Output the (X, Y) coordinate of the center of the cell containing the given text.  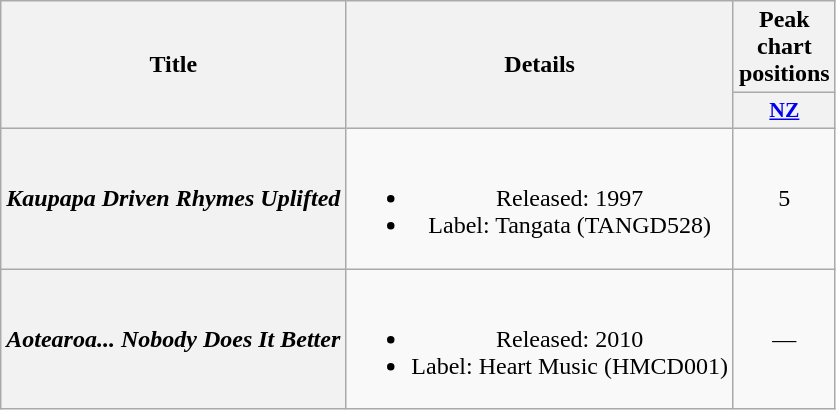
— (784, 338)
NZ (784, 111)
Title (174, 65)
Kaupapa Driven Rhymes Uplifted (174, 198)
Released: 1997Label: Tangata (TANGD528) (540, 198)
Details (540, 65)
Peak chart positions (784, 47)
Aotearoa... Nobody Does It Better (174, 338)
Released: 2010Label: Heart Music (HMCD001) (540, 338)
5 (784, 198)
